Identify which cell holds the provided text, then report its [X, Y] central coordinate. 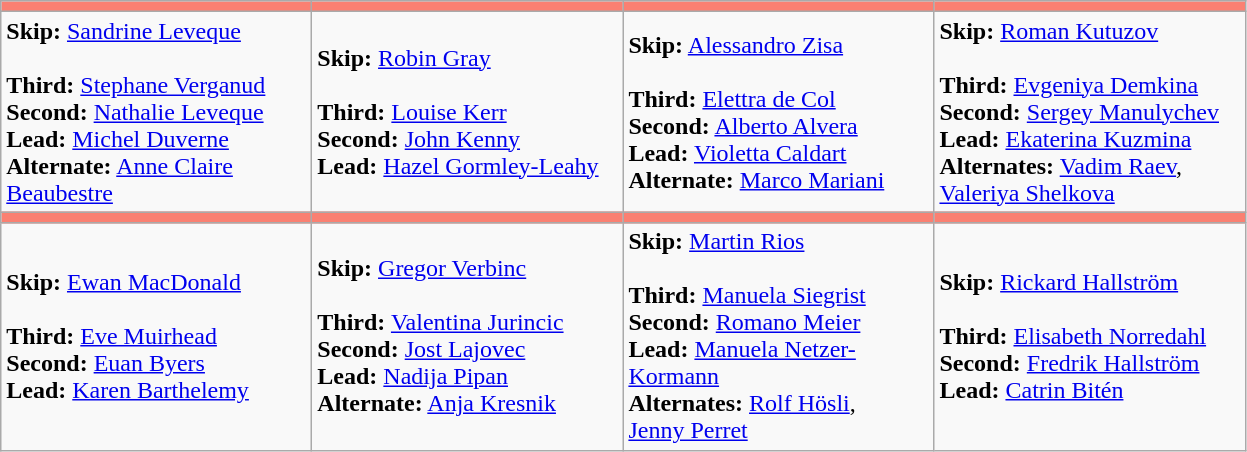
Skip: Martin Rios Third: Manuela Siegrist Second: Romano Meier Lead: Manuela Netzer-Kormann Alternates: Rolf Hösli, Jenny Perret [778, 336]
Skip: Rickard Hallström Third: Elisabeth Norredahl Second: Fredrik Hallström Lead: Catrin Bitén [1090, 336]
Skip: Roman Kutuzov Third: Evgeniya Demkina Second: Sergey Manulychev Lead: Ekaterina Kuzmina Alternates: Vadim Raev, Valeriya Shelkova [1090, 112]
Skip: Sandrine LevequeThird: Stephane Verganud Second: Nathalie Leveque Lead: Michel Duverne Alternate: Anne Claire Beaubestre [156, 112]
Skip: Robin Gray Third: Louise Kerr Second: John Kenny Lead: Hazel Gormley-Leahy [468, 112]
Skip: Ewan MacDonald Third: Eve Muirhead Second: Euan Byers Lead: Karen Barthelemy [156, 336]
Skip: Gregor Verbinc Third: Valentina Jurincic Second: Jost Lajovec Lead: Nadija Pipan Alternate: Anja Kresnik [468, 336]
Skip: Alessandro Zisa Third: Elettra de Col Second: Alberto Alvera Lead: Violetta Caldart Alternate: Marco Mariani [778, 112]
